Return the [X, Y] coordinate for the center point of the cell that contains the specified text.  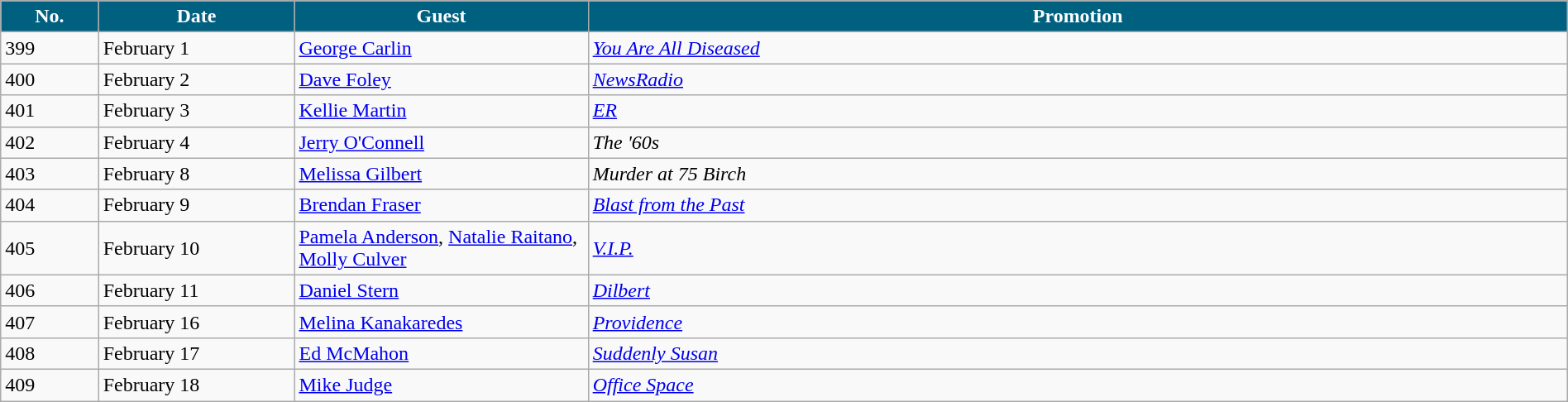
The '60s [1078, 142]
Blast from the Past [1078, 205]
401 [50, 111]
ER [1078, 111]
Providence [1078, 322]
February 8 [197, 174]
Daniel Stern [442, 290]
Kellie Martin [442, 111]
Dilbert [1078, 290]
Brendan Fraser [442, 205]
402 [50, 142]
404 [50, 205]
Jerry O'Connell [442, 142]
406 [50, 290]
February 16 [197, 322]
February 10 [197, 248]
February 17 [197, 353]
400 [50, 79]
You Are All Diseased [1078, 48]
Office Space [1078, 385]
407 [50, 322]
February 3 [197, 111]
399 [50, 48]
Pamela Anderson, Natalie Raitano, Molly Culver [442, 248]
Promotion [1078, 17]
405 [50, 248]
February 4 [197, 142]
409 [50, 385]
February 11 [197, 290]
No. [50, 17]
NewsRadio [1078, 79]
February 18 [197, 385]
Guest [442, 17]
Mike Judge [442, 385]
Murder at 75 Birch [1078, 174]
February 9 [197, 205]
Date [197, 17]
George Carlin [442, 48]
Melissa Gilbert [442, 174]
403 [50, 174]
V.I.P. [1078, 248]
Dave Foley [442, 79]
February 1 [197, 48]
Melina Kanakaredes [442, 322]
Suddenly Susan [1078, 353]
February 2 [197, 79]
Ed McMahon [442, 353]
408 [50, 353]
